Find where the given text appears and provide that cell's center as [X, Y] coordinate. 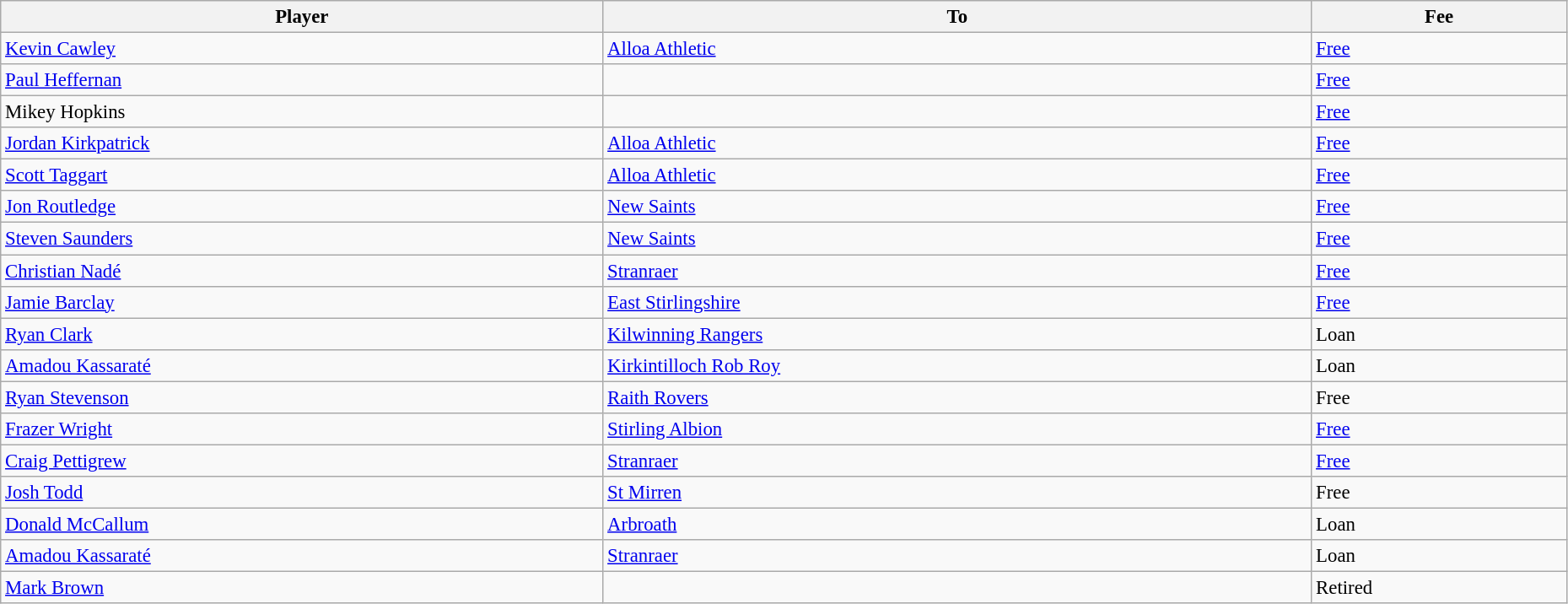
Steven Saunders [302, 239]
Kirkintilloch Rob Roy [957, 365]
Retired [1439, 588]
Jamie Barclay [302, 302]
Kilwinning Rangers [957, 334]
Donald McCallum [302, 524]
Ryan Clark [302, 334]
Fee [1439, 17]
Scott Taggart [302, 175]
Josh Todd [302, 493]
Stirling Albion [957, 429]
East Stirlingshire [957, 302]
Craig Pettigrew [302, 461]
Mark Brown [302, 588]
Ryan Stevenson [302, 397]
Jon Routledge [302, 207]
To [957, 17]
Christian Nadé [302, 271]
Player [302, 17]
Frazer Wright [302, 429]
St Mirren [957, 493]
Raith Rovers [957, 397]
Jordan Kirkpatrick [302, 143]
Mikey Hopkins [302, 112]
Arbroath [957, 524]
Kevin Cawley [302, 49]
Paul Heffernan [302, 80]
